Capture the cell that displays the provided text and extract its [x, y] central coordinate. 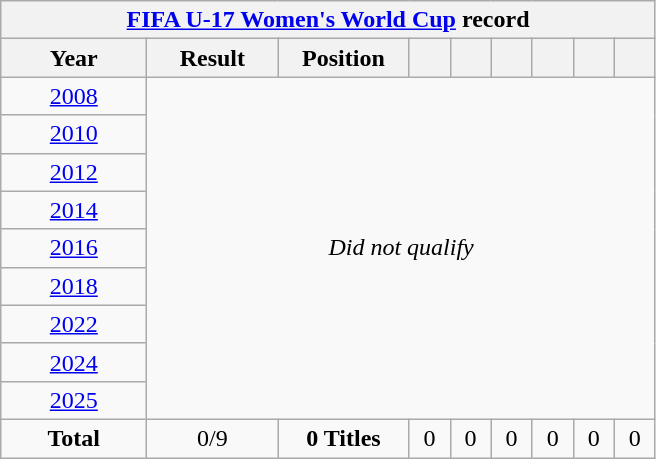
Year [74, 58]
2025 [74, 400]
FIFA U-17 Women's World Cup record [328, 20]
Did not qualify [401, 248]
2010 [74, 134]
2016 [74, 248]
2008 [74, 96]
Result [212, 58]
2024 [74, 362]
Position [344, 58]
2022 [74, 324]
0/9 [212, 438]
Total [74, 438]
0 Titles [344, 438]
2014 [74, 210]
2012 [74, 172]
2018 [74, 286]
